Scan for the cell matching the given text and deliver its [X, Y] coordinate at center. 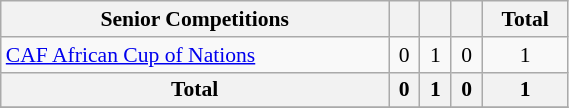
Senior Competitions [195, 19]
CAF African Cup of Nations [195, 55]
